Scan for the cell matching the given text and deliver its (x, y) coordinate at center. 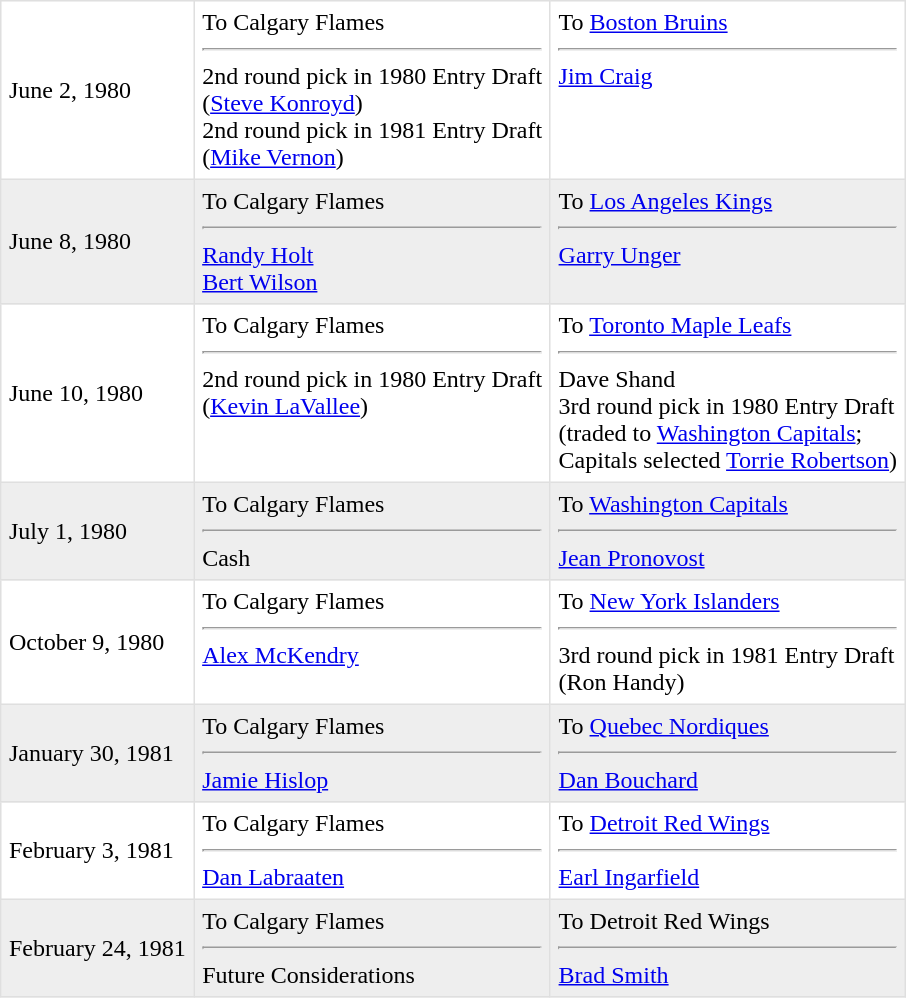
October 9, 1980 (98, 642)
January 30, 1981 (98, 753)
To Calgary Flames Alex McKendry (372, 642)
To Calgary Flames Cash (372, 531)
To Calgary Flames Randy HoltBert Wilson (372, 241)
To Toronto Maple Leafs Dave Shand3rd round pick in 1980 Entry Draft(traded to Washington Capitals;Capitals selected Torrie Robertson) (728, 393)
To Washington Capitals Jean Pronovost (728, 531)
To Los Angeles Kings Garry Unger (728, 241)
To Calgary Flames 2nd round pick in 1980 Entry Draft(Steve Konroyd)2nd round pick in 1981 Entry Draft(Mike Vernon) (372, 90)
To Calgary Flames Future Considerations (372, 948)
To Detroit Red Wings Earl Ingarfield (728, 851)
To Calgary Flames Dan Labraaten (372, 851)
June 2, 1980 (98, 90)
To Quebec Nordiques Dan Bouchard (728, 753)
July 1, 1980 (98, 531)
To Detroit Red Wings Brad Smith (728, 948)
June 8, 1980 (98, 241)
June 10, 1980 (98, 393)
To Calgary Flames Jamie Hislop (372, 753)
February 3, 1981 (98, 851)
To New York Islanders 3rd round pick in 1981 Entry Draft(Ron Handy) (728, 642)
To Boston Bruins Jim Craig (728, 90)
February 24, 1981 (98, 948)
To Calgary Flames 2nd round pick in 1980 Entry Draft(Kevin LaVallee) (372, 393)
